Identify which cell holds the provided text, then report its [X, Y] central coordinate. 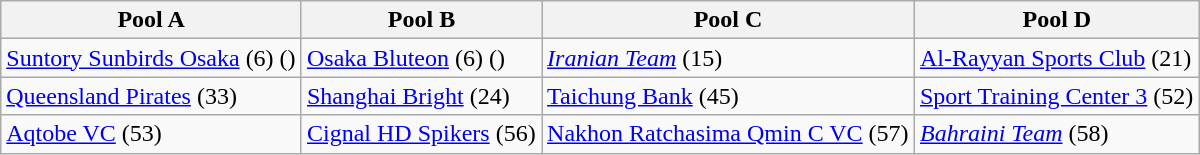
Shanghai Bright (24) [421, 96]
Cignal HD Spikers (56) [421, 134]
Aqtobe VC (53) [152, 134]
Al-Rayyan Sports Club (21) [1056, 58]
Queensland Pirates (33) [152, 96]
Pool A [152, 20]
Pool C [728, 20]
Taichung Bank (45) [728, 96]
Osaka Bluteon (6) () [421, 58]
Pool D [1056, 20]
Suntory Sunbirds Osaka (6) () [152, 58]
Sport Training Center 3 (52) [1056, 96]
Bahraini Team (58) [1056, 134]
Iranian Team (15) [728, 58]
Nakhon Ratchasima Qmin C VC (57) [728, 134]
Pool B [421, 20]
